From the cell containing the given text, extract its center point as (x, y) coordinate. 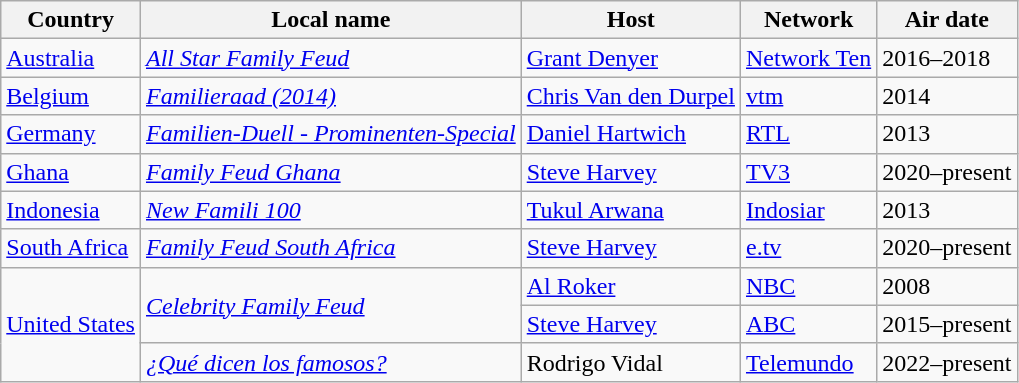
TV3 (808, 172)
South Africa (71, 248)
Grant Denyer (630, 58)
ABC (808, 324)
2016–2018 (947, 58)
RTL (808, 134)
Telemundo (808, 362)
Family Feud Ghana (330, 172)
New Famili 100 (330, 210)
Family Feud South Africa (330, 248)
Rodrigo Vidal (630, 362)
¿Qué dicen los famosos? (330, 362)
Host (630, 20)
vtm (808, 96)
2014 (947, 96)
Chris Van den Durpel (630, 96)
Familien-Duell - Prominenten-Special (330, 134)
2008 (947, 286)
NBC (808, 286)
Australia (71, 58)
All Star Family Feud (330, 58)
Tukul Arwana (630, 210)
Celebrity Family Feud (330, 305)
Network Ten (808, 58)
Indosiar (808, 210)
United States (71, 324)
Network (808, 20)
Air date (947, 20)
Local name (330, 20)
Familieraad (2014) (330, 96)
e.tv (808, 248)
Country (71, 20)
Indonesia (71, 210)
Germany (71, 134)
Daniel Hartwich (630, 134)
Al Roker (630, 286)
2015–present (947, 324)
Ghana (71, 172)
2022–present (947, 362)
Belgium (71, 96)
